Pinpoint the cell where the given text exists, returning its [X, Y] midpoint coordinate. 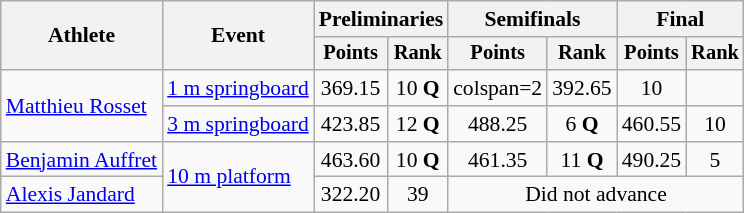
colspan=2 [498, 88]
Final [680, 19]
3 m springboard [238, 124]
Semifinals [532, 19]
460.55 [652, 124]
Athlete [82, 36]
461.35 [498, 160]
12 Q [418, 124]
463.60 [351, 160]
392.65 [582, 88]
Alexis Jandard [82, 195]
Event [238, 36]
Preliminaries [381, 19]
Benjamin Auffret [82, 160]
1 m springboard [238, 88]
423.85 [351, 124]
6 Q [582, 124]
5 [715, 160]
Matthieu Rosset [82, 106]
11 Q [582, 160]
10 m platform [238, 178]
490.25 [652, 160]
369.15 [351, 88]
322.20 [351, 195]
Did not advance [596, 195]
39 [418, 195]
488.25 [498, 124]
